From the cell containing the given text, extract its center point as (X, Y) coordinate. 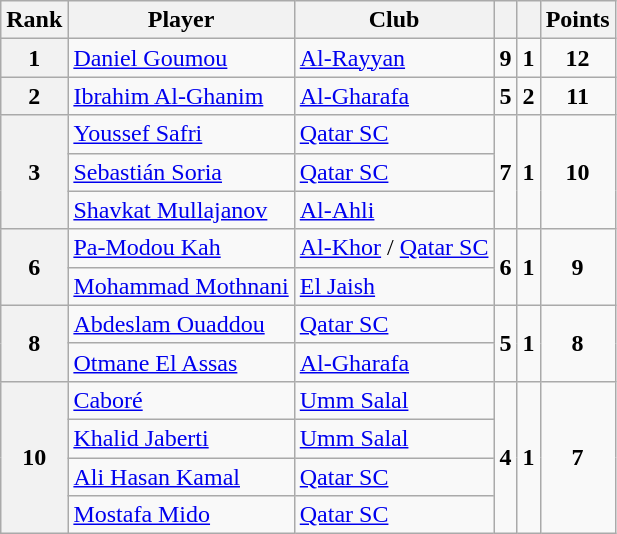
Pa-Modou Kah (181, 248)
12 (578, 58)
Daniel Goumou (181, 58)
Al-Rayyan (394, 58)
Mostafa Mido (181, 515)
Khalid Jaberti (181, 438)
4 (506, 457)
Player (181, 20)
Rank (34, 20)
Shavkat Mullajanov (181, 210)
3 (34, 172)
Mohammad Mothnani (181, 286)
Abdeslam Ouaddou (181, 324)
Sebastián Soria (181, 172)
Al-Ahli (394, 210)
Otmane El Assas (181, 362)
11 (578, 96)
Ali Hasan Kamal (181, 477)
El Jaish (394, 286)
Caboré (181, 400)
Club (394, 20)
Al-Khor / Qatar SC (394, 248)
Ibrahim Al-Ghanim (181, 96)
Youssef Safri (181, 134)
Points (578, 20)
